Output the [X, Y] coordinate of the center of the cell containing the given text.  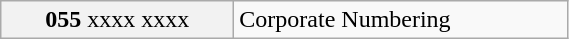
055 xxxx xxxx [118, 20]
Corporate Numbering [401, 20]
